Detect which cell encompasses the target text, then output its [x, y] center coordinate. 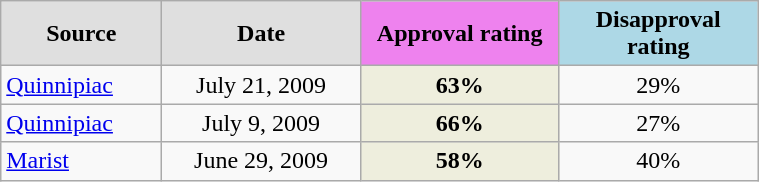
Disapproval rating [658, 34]
63% [460, 85]
Marist [82, 161]
29% [658, 85]
July 21, 2009 [262, 85]
Approval rating [460, 34]
July 9, 2009 [262, 123]
June 29, 2009 [262, 161]
66% [460, 123]
Date [262, 34]
58% [460, 161]
Source [82, 34]
40% [658, 161]
27% [658, 123]
